From the cell containing the given text, extract its center point as (x, y) coordinate. 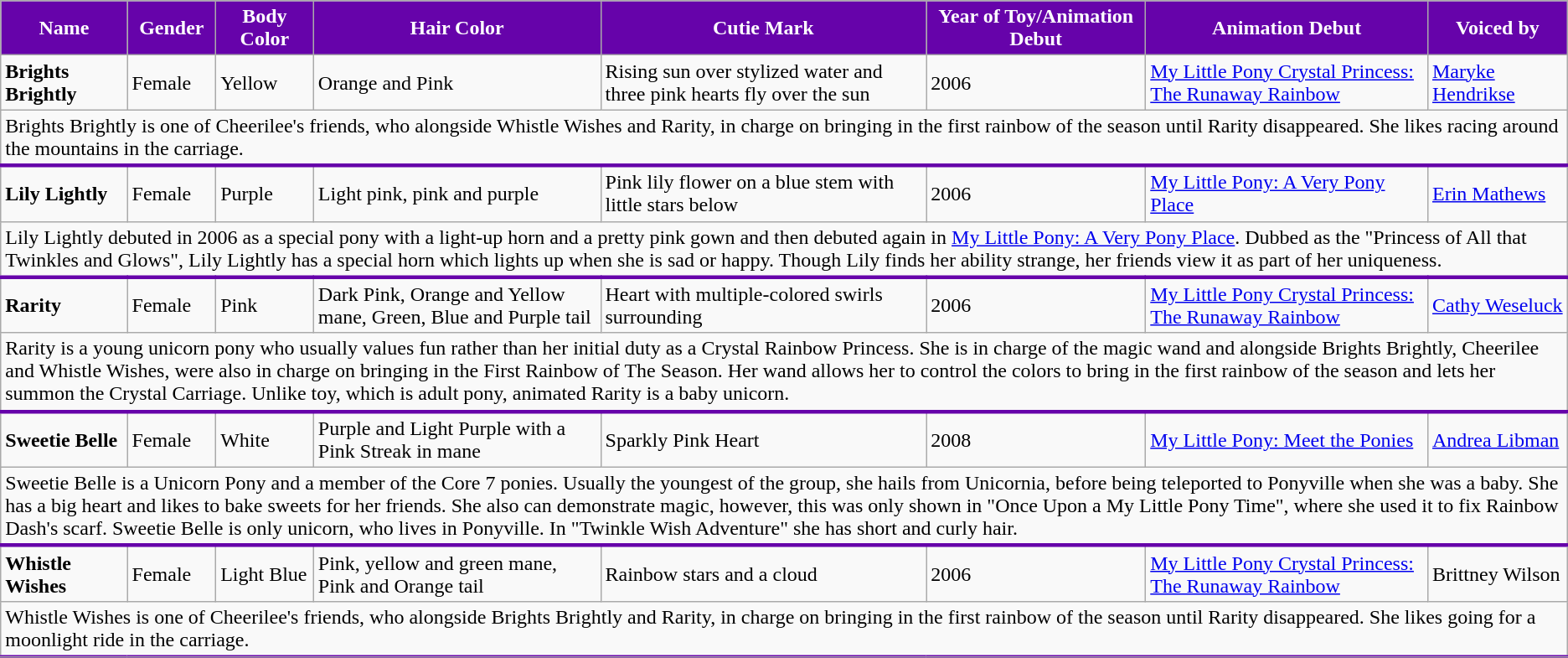
Cutie Mark (764, 28)
Rising sun over stylized water and three pink hearts fly over the sun (764, 82)
Pink (265, 305)
Orange and Pink (457, 82)
Purple and Light Purple with a Pink Streak in mane (457, 439)
Gender (172, 28)
Rarity (64, 305)
Light pink, pink and purple (457, 193)
My Little Pony: A Very Pony Place (1287, 193)
Hair Color (457, 28)
Whistle Wishes (64, 573)
Name (64, 28)
Sparkly Pink Heart (764, 439)
Erin Mathews (1498, 193)
Dark Pink, Orange and Yellow mane, Green, Blue and Purple tail (457, 305)
White (265, 439)
Heart with multiple-colored swirls surrounding (764, 305)
Voiced by (1498, 28)
Rainbow stars and a cloud (764, 573)
Maryke Hendrikse (1498, 82)
My Little Pony: Meet the Ponies (1287, 439)
Brittney Wilson (1498, 573)
Body Color (265, 28)
Pink, yellow and green mane, Pink and Orange tail (457, 573)
Purple (265, 193)
Cathy Weseluck (1498, 305)
Brights Brightly (64, 82)
2008 (1036, 439)
Yellow (265, 82)
Light Blue (265, 573)
Sweetie Belle (64, 439)
Lily Lightly (64, 193)
Pink lily flower on a blue stem with little stars below (764, 193)
Animation Debut (1287, 28)
Andrea Libman (1498, 439)
Year of Toy/Animation Debut (1036, 28)
